Search for the cell housing the specified text and yield its [X, Y] center coordinate. 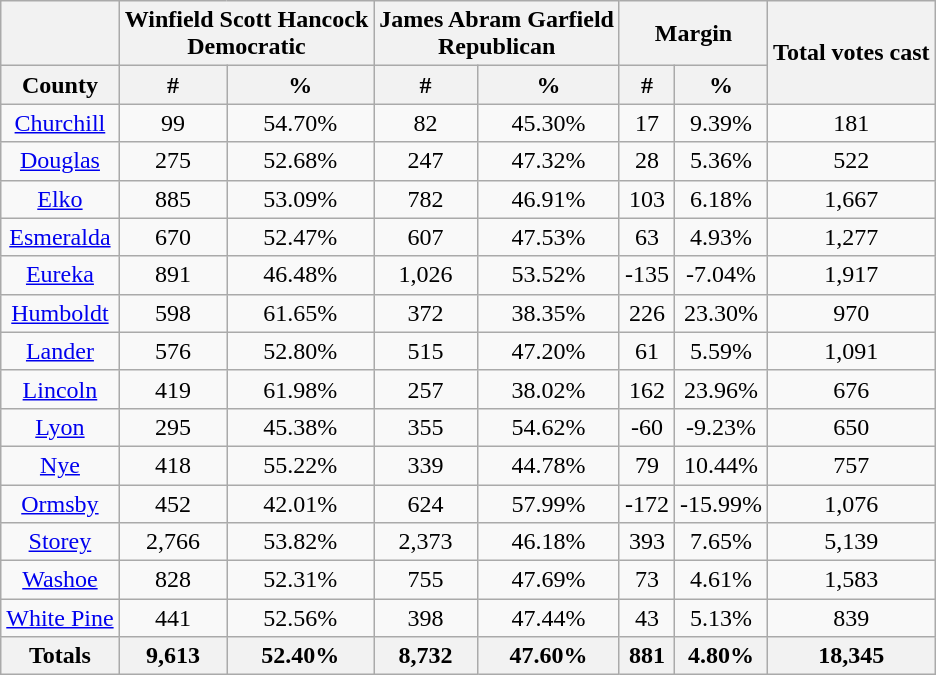
61.65% [300, 313]
18,345 [852, 656]
55.22% [300, 465]
28 [646, 161]
1,091 [852, 351]
9,613 [172, 656]
52.80% [300, 351]
Washoe [60, 580]
441 [172, 618]
23.96% [722, 389]
53.82% [300, 542]
James Abram GarfieldRepublican [497, 34]
515 [426, 351]
275 [172, 161]
355 [426, 427]
Lander [60, 351]
23.30% [722, 313]
46.18% [548, 542]
Lyon [60, 427]
1,917 [852, 275]
Humboldt [60, 313]
47.69% [548, 580]
57.99% [548, 503]
295 [172, 427]
4.61% [722, 580]
398 [426, 618]
Elko [60, 199]
47.53% [548, 237]
650 [852, 427]
9.39% [722, 123]
Churchill [60, 123]
670 [172, 237]
46.48% [300, 275]
45.38% [300, 427]
755 [426, 580]
339 [426, 465]
5.59% [722, 351]
7.65% [722, 542]
Total votes cast [852, 52]
257 [426, 389]
-172 [646, 503]
881 [646, 656]
8,732 [426, 656]
247 [426, 161]
52.47% [300, 237]
82 [426, 123]
1,667 [852, 199]
372 [426, 313]
162 [646, 389]
Ormsby [60, 503]
-15.99% [722, 503]
5,139 [852, 542]
43 [646, 618]
Storey [60, 542]
885 [172, 199]
782 [426, 199]
Douglas [60, 161]
61.98% [300, 389]
38.02% [548, 389]
839 [852, 618]
2,373 [426, 542]
79 [646, 465]
Lincoln [60, 389]
46.91% [548, 199]
-7.04% [722, 275]
10.44% [722, 465]
52.56% [300, 618]
73 [646, 580]
47.20% [548, 351]
6.18% [722, 199]
42.01% [300, 503]
Nye [60, 465]
226 [646, 313]
1,277 [852, 237]
52.40% [300, 656]
63 [646, 237]
828 [172, 580]
757 [852, 465]
1,026 [426, 275]
99 [172, 123]
607 [426, 237]
598 [172, 313]
47.44% [548, 618]
44.78% [548, 465]
61 [646, 351]
Eureka [60, 275]
970 [852, 313]
Winfield Scott HancockDemocratic [246, 34]
47.32% [548, 161]
17 [646, 123]
4.80% [722, 656]
-9.23% [722, 427]
5.36% [722, 161]
Margin [693, 34]
52.31% [300, 580]
676 [852, 389]
103 [646, 199]
47.60% [548, 656]
4.93% [722, 237]
1,076 [852, 503]
-135 [646, 275]
53.52% [548, 275]
53.09% [300, 199]
418 [172, 465]
891 [172, 275]
5.13% [722, 618]
181 [852, 123]
-60 [646, 427]
2,766 [172, 542]
White Pine [60, 618]
624 [426, 503]
576 [172, 351]
County [60, 85]
522 [852, 161]
54.62% [548, 427]
1,583 [852, 580]
38.35% [548, 313]
393 [646, 542]
54.70% [300, 123]
52.68% [300, 161]
Totals [60, 656]
419 [172, 389]
45.30% [548, 123]
452 [172, 503]
Esmeralda [60, 237]
